Pinpoint the cell where the given text exists, returning its [x, y] midpoint coordinate. 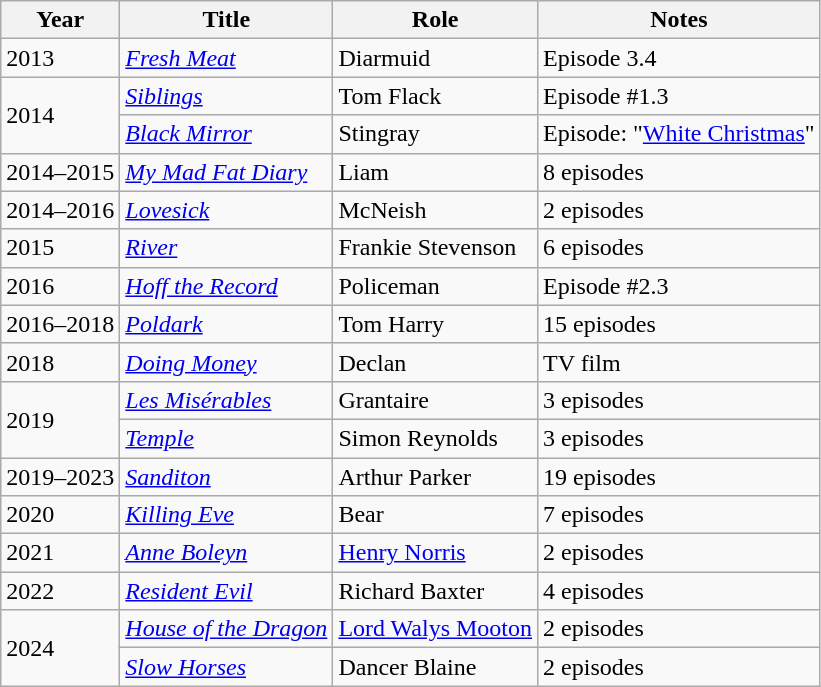
2014–2015 [60, 172]
House of the Dragon [226, 629]
2021 [60, 553]
Episode #1.3 [680, 96]
2018 [60, 362]
2022 [60, 591]
2014–2016 [60, 210]
TV film [680, 362]
Anne Boleyn [226, 553]
15 episodes [680, 324]
7 episodes [680, 515]
Arthur Parker [436, 477]
Notes [680, 20]
Simon Reynolds [436, 438]
Episode 3.4 [680, 58]
Hoff the Record [226, 286]
Slow Horses [226, 667]
2020 [60, 515]
Lord Walys Mooton [436, 629]
Lovesick [226, 210]
Grantaire [436, 400]
2013 [60, 58]
McNeish [436, 210]
Dancer Blaine [436, 667]
Episode #2.3 [680, 286]
Liam [436, 172]
Henry Norris [436, 553]
Resident Evil [226, 591]
2014 [60, 115]
Les Misérables [226, 400]
2016 [60, 286]
Declan [436, 362]
2015 [60, 248]
Fresh Meat [226, 58]
Poldark [226, 324]
Black Mirror [226, 134]
Siblings [226, 96]
Frankie Stevenson [436, 248]
Year [60, 20]
2019 [60, 419]
2016–2018 [60, 324]
4 episodes [680, 591]
Temple [226, 438]
Killing Eve [226, 515]
2024 [60, 648]
19 episodes [680, 477]
River [226, 248]
Bear [436, 515]
Sanditon [226, 477]
Policeman [436, 286]
Stingray [436, 134]
Title [226, 20]
2019–2023 [60, 477]
Tom Harry [436, 324]
6 episodes [680, 248]
Doing Money [226, 362]
Episode: "White Christmas" [680, 134]
8 episodes [680, 172]
Richard Baxter [436, 591]
Tom Flack [436, 96]
Diarmuid [436, 58]
My Mad Fat Diary [226, 172]
Role [436, 20]
